Locate the cell with the specified text and output its (X, Y) center coordinate. 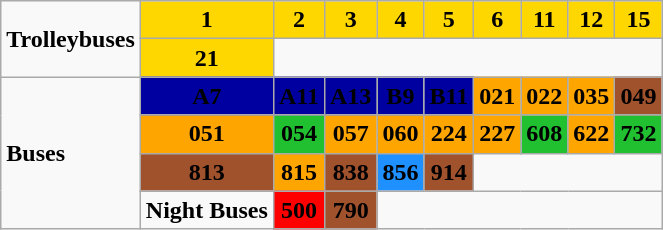
021 (498, 96)
Night Buses (206, 210)
A11 (298, 96)
051 (206, 134)
5 (449, 20)
914 (449, 172)
21 (206, 58)
813 (206, 172)
15 (638, 20)
1 (206, 20)
057 (350, 134)
Buses (71, 153)
060 (400, 134)
022 (544, 96)
227 (498, 134)
856 (400, 172)
6 (498, 20)
790 (350, 210)
608 (544, 134)
815 (298, 172)
035 (592, 96)
224 (449, 134)
A7 (206, 96)
11 (544, 20)
2 (298, 20)
B9 (400, 96)
4 (400, 20)
049 (638, 96)
A13 (350, 96)
838 (350, 172)
054 (298, 134)
12 (592, 20)
B11 (449, 96)
3 (350, 20)
Trolleybuses (71, 39)
732 (638, 134)
622 (592, 134)
500 (298, 210)
